From the cell containing the given text, extract its center point as [x, y] coordinate. 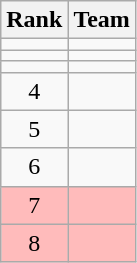
6 [34, 167]
8 [34, 243]
5 [34, 129]
4 [34, 91]
7 [34, 205]
Team [102, 20]
Rank [34, 20]
